Provide the (X, Y) coordinate of the cell's center where the given text is located.  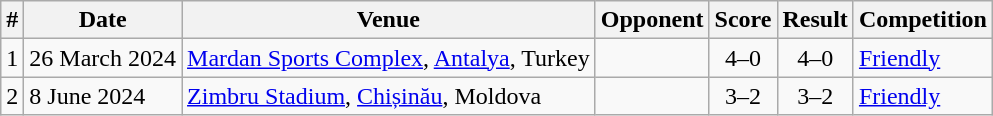
Date (103, 20)
Zimbru Stadium, Chișinău, Moldova (389, 96)
1 (12, 58)
2 (12, 96)
Result (815, 20)
Opponent (652, 20)
8 June 2024 (103, 96)
Score (743, 20)
Mardan Sports Complex, Antalya, Turkey (389, 58)
# (12, 20)
Venue (389, 20)
Competition (922, 20)
26 March 2024 (103, 58)
